Determine the [x, y] coordinate at the center of the cell enclosing the given text.  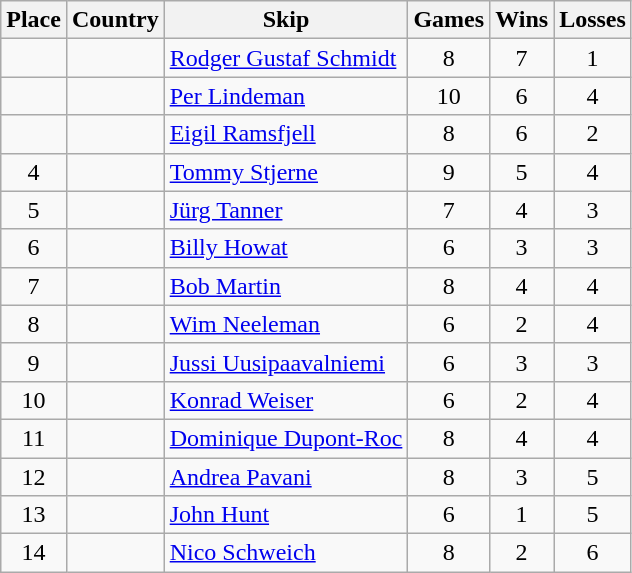
John Hunt [286, 515]
13 [34, 515]
Jussi Uusipaavalniemi [286, 362]
Losses [593, 20]
Eigil Ramsfjell [286, 134]
Bob Martin [286, 286]
Konrad Weiser [286, 400]
Andrea Pavani [286, 477]
Games [449, 20]
Jürg Tanner [286, 210]
Dominique Dupont-Roc [286, 438]
Billy Howat [286, 248]
Skip [286, 20]
Country [115, 20]
Rodger Gustaf Schmidt [286, 58]
Wim Neeleman [286, 324]
Per Lindeman [286, 96]
11 [34, 438]
Wins [522, 20]
Place [34, 20]
14 [34, 553]
12 [34, 477]
Nico Schweich [286, 553]
Tommy Stjerne [286, 172]
